Pinpoint the cell where the given text exists, returning its (X, Y) midpoint coordinate. 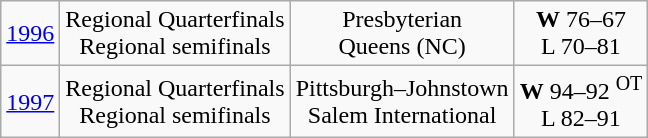
1996 (30, 34)
PresbyterianQueens (NC) (402, 34)
W 76–67L 70–81 (581, 34)
W 94–92 OTL 82–91 (581, 102)
Pittsburgh–JohnstownSalem International (402, 102)
1997 (30, 102)
